Find where the given text appears and provide that cell's center as (X, Y) coordinate. 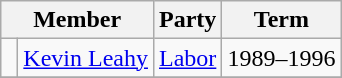
Party (187, 20)
Kevin Leahy (86, 58)
Labor (187, 58)
1989–1996 (282, 58)
Member (78, 20)
Term (282, 20)
